Determine the [X, Y] coordinate at the center of the cell enclosing the given text.  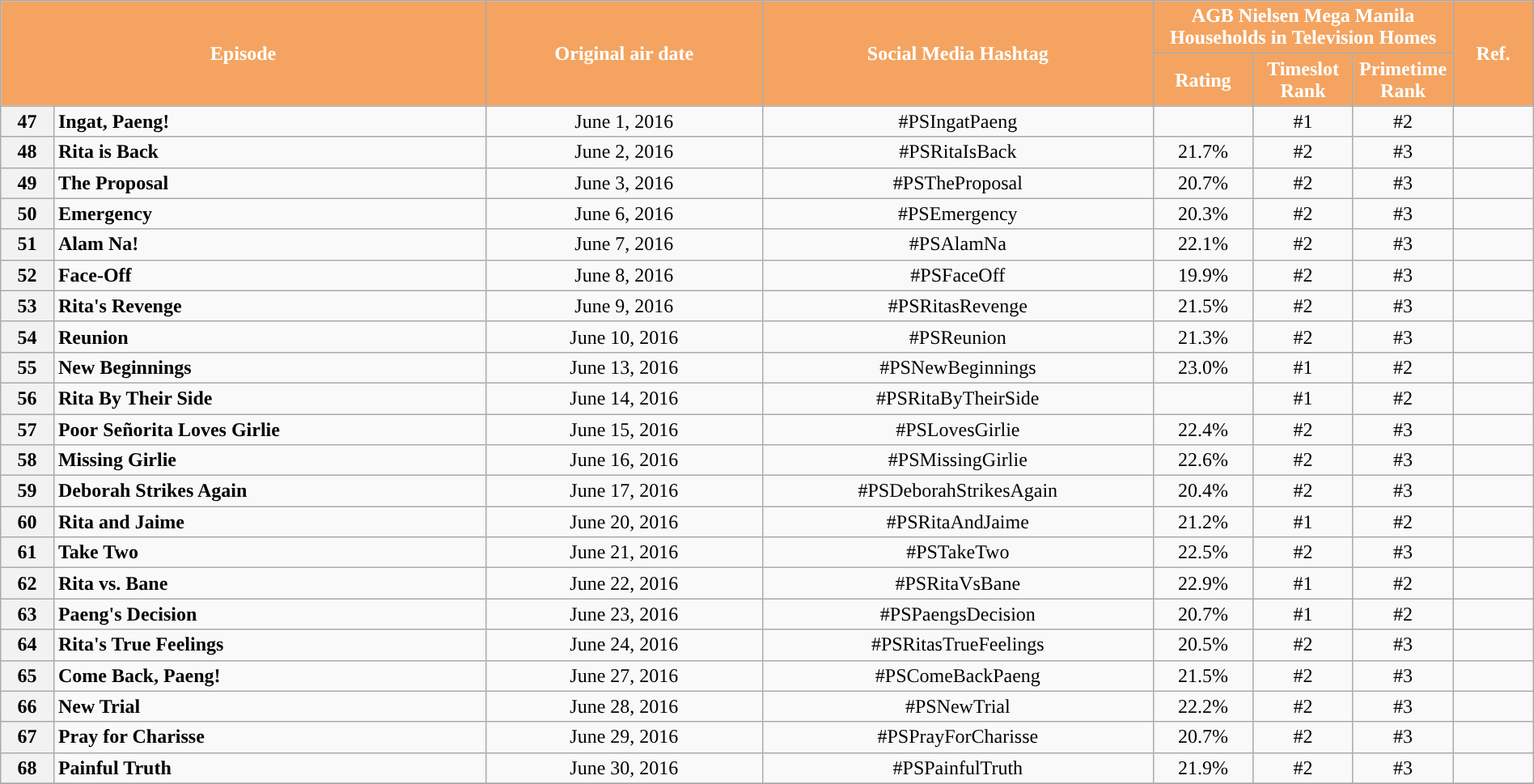
20.5% [1203, 645]
#PSDeborahStrikesAgain [958, 491]
June 17, 2016 [624, 491]
66 [28, 706]
Alam Na! [269, 244]
Ingat, Paeng! [269, 121]
June 29, 2016 [624, 737]
Emergency [269, 214]
56 [28, 398]
65 [28, 676]
#PSRitaVsBane [958, 583]
June 22, 2016 [624, 583]
June 24, 2016 [624, 645]
June 9, 2016 [624, 306]
Face-Off [269, 275]
#PSAlamNa [958, 244]
June 10, 2016 [624, 337]
June 7, 2016 [624, 244]
#PSLovesGirlie [958, 430]
22.9% [1203, 583]
53 [28, 306]
June 14, 2016 [624, 398]
#PSRitasRevenge [958, 306]
23.0% [1203, 367]
20.4% [1203, 491]
60 [28, 522]
59 [28, 491]
21.3% [1203, 337]
47 [28, 121]
June 1, 2016 [624, 121]
64 [28, 645]
#PSIngatPaeng [958, 121]
Social Media Hashtag [958, 53]
20.3% [1203, 214]
June 6, 2016 [624, 214]
Rita's True Feelings [269, 645]
54 [28, 337]
62 [28, 583]
June 21, 2016 [624, 553]
21.2% [1203, 522]
Reunion [269, 337]
#PSRitaByTheirSide [958, 398]
Come Back, Paeng! [269, 676]
22.6% [1203, 460]
June 23, 2016 [624, 614]
#PSComeBackPaeng [958, 676]
Rita vs. Bane [269, 583]
#PSNewBeginnings [958, 367]
Rita and Jaime [269, 522]
#PSPaengsDecision [958, 614]
New Trial [269, 706]
63 [28, 614]
#PSPrayForCharisse [958, 737]
22.4% [1203, 430]
Rita is Back [269, 152]
Missing Girlie [269, 460]
Primetime Rank [1403, 79]
Rita's Revenge [269, 306]
68 [28, 768]
22.2% [1203, 706]
June 13, 2016 [624, 367]
June 28, 2016 [624, 706]
#PSTheProposal [958, 183]
June 3, 2016 [624, 183]
52 [28, 275]
June 16, 2016 [624, 460]
Paeng's Decision [269, 614]
#PSNewTrial [958, 706]
55 [28, 367]
57 [28, 430]
51 [28, 244]
Rating [1203, 79]
June 30, 2016 [624, 768]
New Beginnings [269, 367]
June 8, 2016 [624, 275]
Original air date [624, 53]
#PSRitasTrueFeelings [958, 645]
Episode [244, 53]
#PSRitaIsBack [958, 152]
Painful Truth [269, 768]
21.7% [1203, 152]
June 15, 2016 [624, 430]
58 [28, 460]
Deborah Strikes Again [269, 491]
22.1% [1203, 244]
Pray for Charisse [269, 737]
Take Two [269, 553]
21.9% [1203, 768]
49 [28, 183]
#PSFaceOff [958, 275]
June 2, 2016 [624, 152]
#PSEmergency [958, 214]
AGB Nielsen Mega Manila Households in Television Homes [1303, 28]
June 20, 2016 [624, 522]
19.9% [1203, 275]
#PSReunion [958, 337]
50 [28, 214]
June 27, 2016 [624, 676]
Timeslot Rank [1303, 79]
48 [28, 152]
#PSPainfulTruth [958, 768]
#PSRitaAndJaime [958, 522]
Ref. [1494, 53]
The Proposal [269, 183]
22.5% [1203, 553]
67 [28, 737]
Rita By Their Side [269, 398]
Poor Señorita Loves Girlie [269, 430]
#PSMissingGirlie [958, 460]
61 [28, 553]
#PSTakeTwo [958, 553]
